Identify which cell holds the provided text, then report its [x, y] central coordinate. 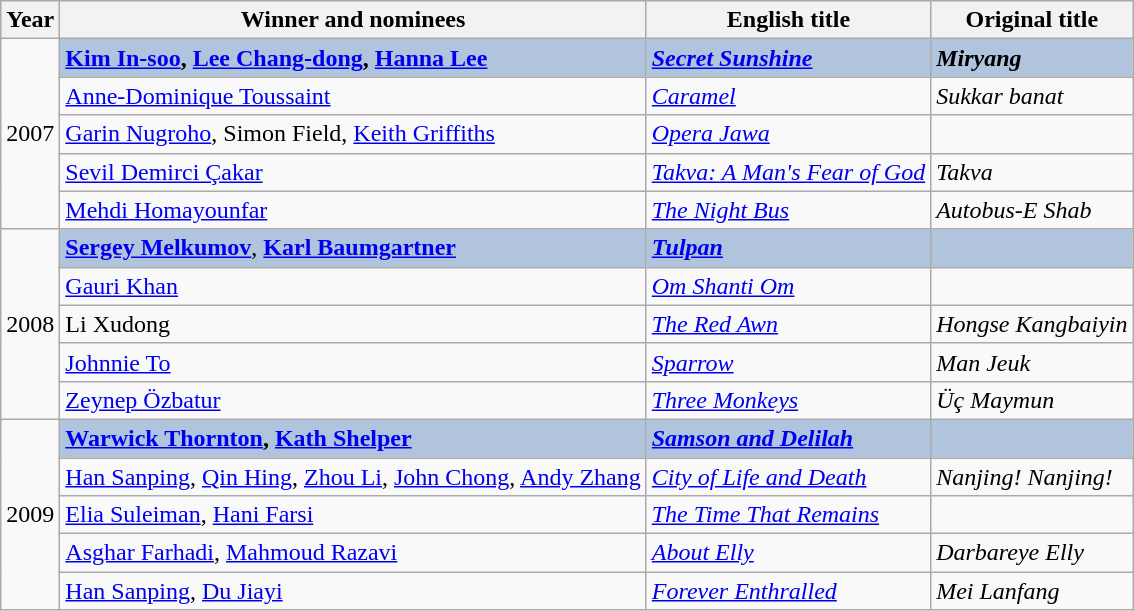
Garin Nugroho, Simon Field, Keith Griffiths [353, 134]
Miryang [1032, 58]
Üç Maymun [1032, 400]
Anne-Dominique Toussaint [353, 96]
Original title [1032, 20]
The Time That Remains [788, 515]
Tulpan [788, 248]
Opera Jawa [788, 134]
Forever Enthralled [788, 591]
Man Jeuk [1032, 362]
Om Shanti Om [788, 286]
Sparrow [788, 362]
2009 [30, 514]
Mehdi Homayounfar [353, 210]
Johnnie To [353, 362]
Secret Sunshine [788, 58]
Takva [1032, 172]
Three Monkeys [788, 400]
Han Sanping, Du Jiayi [353, 591]
About Elly [788, 553]
English title [788, 20]
Samson and Delilah [788, 438]
Warwick Thornton, Kath Shelper [353, 438]
Winner and nominees [353, 20]
Han Sanping, Qin Hing, Zhou Li, John Chong, Andy Zhang [353, 477]
Hongse Kangbaiyin [1032, 324]
Autobus-E Shab [1032, 210]
Sergey Melkumov, Karl Baumgartner [353, 248]
Sukkar banat [1032, 96]
Asghar Farhadi, Mahmoud Razavi [353, 553]
City of Life and Death [788, 477]
Year [30, 20]
Darbareye Elly [1032, 553]
2007 [30, 134]
Zeynep Özbatur [353, 400]
The Night Bus [788, 210]
Sevil Demirci Çakar [353, 172]
Caramel [788, 96]
Elia Suleiman, Hani Farsi [353, 515]
Nanjing! Nanjing! [1032, 477]
Kim In-soo, Lee Chang-dong, Hanna Lee [353, 58]
The Red Awn [788, 324]
Takva: A Man's Fear of God [788, 172]
2008 [30, 324]
Li Xudong [353, 324]
Gauri Khan [353, 286]
Mei Lanfang [1032, 591]
